From the cell containing the given text, extract its center point as (x, y) coordinate. 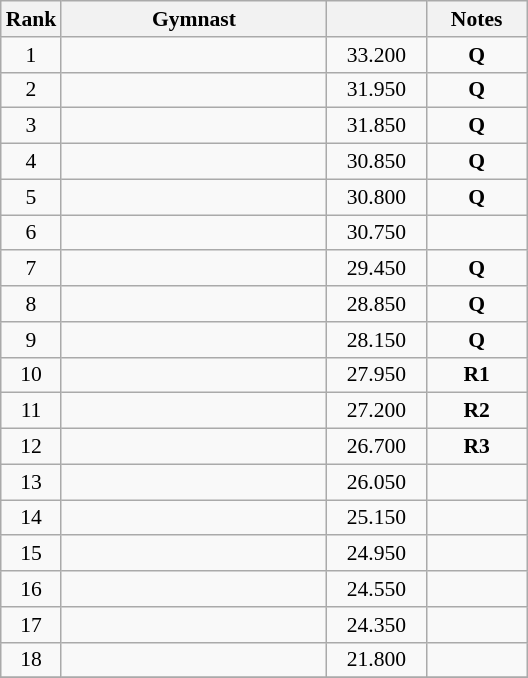
24.350 (376, 625)
4 (32, 162)
R1 (477, 375)
18 (32, 660)
16 (32, 589)
Notes (477, 19)
28.150 (376, 340)
2 (32, 90)
6 (32, 233)
24.950 (376, 554)
27.950 (376, 375)
25.150 (376, 518)
27.200 (376, 411)
R2 (477, 411)
13 (32, 482)
3 (32, 126)
26.050 (376, 482)
Gymnast (194, 19)
31.950 (376, 90)
10 (32, 375)
R3 (477, 447)
31.850 (376, 126)
15 (32, 554)
28.850 (376, 304)
30.850 (376, 162)
30.800 (376, 197)
33.200 (376, 55)
14 (32, 518)
21.800 (376, 660)
12 (32, 447)
5 (32, 197)
30.750 (376, 233)
7 (32, 269)
26.700 (376, 447)
9 (32, 340)
24.550 (376, 589)
11 (32, 411)
Rank (32, 19)
8 (32, 304)
1 (32, 55)
29.450 (376, 269)
17 (32, 625)
